For the text-containing cell, return its midpoint in [x, y] coordinate format. 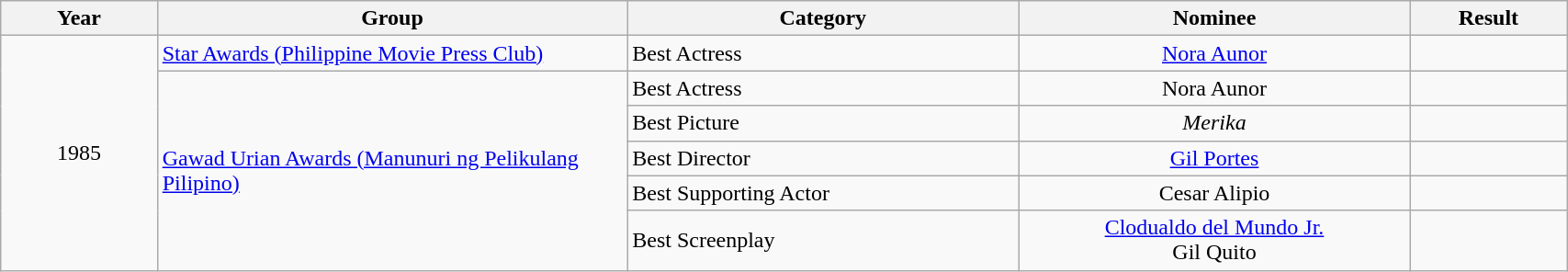
Best Screenplay [823, 241]
Best Director [823, 158]
Star Awards (Philippine Movie Press Club) [391, 53]
Result [1488, 18]
Clodualdo del Mundo Jr.Gil Quito [1214, 241]
1985 [79, 153]
Best Picture [823, 123]
Nominee [1214, 18]
Group [391, 18]
Gil Portes [1214, 158]
Year [79, 18]
Cesar Alipio [1214, 193]
Best Supporting Actor [823, 193]
Gawad Urian Awards (Manunuri ng Pelikulang Pilipino) [391, 171]
Category [823, 18]
Merika [1214, 123]
